Output the (X, Y) coordinate of the center of the cell containing the given text.  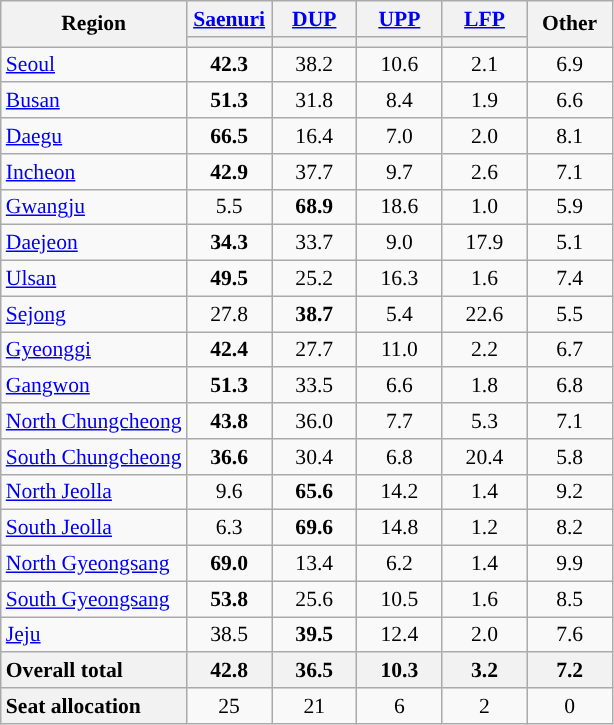
Saenuri (230, 19)
Gangwon (94, 386)
9.0 (400, 243)
42.9 (230, 172)
38.2 (314, 65)
42.3 (230, 65)
36.6 (230, 457)
7.6 (570, 635)
17.9 (484, 243)
21 (314, 706)
69.6 (314, 528)
9.2 (570, 492)
5.1 (570, 243)
10.5 (400, 599)
Gyeonggi (94, 350)
6 (400, 706)
16.4 (314, 136)
7.0 (400, 136)
68.9 (314, 207)
9.7 (400, 172)
Daejeon (94, 243)
Busan (94, 101)
7.7 (400, 421)
16.3 (400, 279)
31.8 (314, 101)
10.3 (400, 671)
6.9 (570, 65)
DUP (314, 19)
Gwangju (94, 207)
Region (94, 24)
8.4 (400, 101)
36.5 (314, 671)
22.6 (484, 314)
9.9 (570, 564)
2.2 (484, 350)
5.3 (484, 421)
South Chungcheong (94, 457)
42.4 (230, 350)
18.6 (400, 207)
1.9 (484, 101)
66.5 (230, 136)
1.2 (484, 528)
12.4 (400, 635)
3.2 (484, 671)
14.8 (400, 528)
8.1 (570, 136)
6.2 (400, 564)
5.9 (570, 207)
Daegu (94, 136)
South Jeolla (94, 528)
6.7 (570, 350)
Other (570, 24)
Sejong (94, 314)
69.0 (230, 564)
34.3 (230, 243)
0 (570, 706)
30.4 (314, 457)
27.7 (314, 350)
Incheon (94, 172)
33.5 (314, 386)
25 (230, 706)
33.7 (314, 243)
7.2 (570, 671)
25.2 (314, 279)
11.0 (400, 350)
8.2 (570, 528)
1.0 (484, 207)
42.8 (230, 671)
14.2 (400, 492)
49.5 (230, 279)
2 (484, 706)
1.8 (484, 386)
North Chungcheong (94, 421)
Seat allocation (94, 706)
20.4 (484, 457)
North Gyeongsang (94, 564)
North Jeolla (94, 492)
10.6 (400, 65)
Jeju (94, 635)
5.8 (570, 457)
37.7 (314, 172)
65.6 (314, 492)
5.4 (400, 314)
LFP (484, 19)
UPP (400, 19)
36.0 (314, 421)
39.5 (314, 635)
13.4 (314, 564)
South Gyeongsang (94, 599)
6.3 (230, 528)
38.7 (314, 314)
2.6 (484, 172)
25.6 (314, 599)
Overall total (94, 671)
38.5 (230, 635)
Seoul (94, 65)
Ulsan (94, 279)
27.8 (230, 314)
7.4 (570, 279)
43.8 (230, 421)
2.1 (484, 65)
8.5 (570, 599)
53.8 (230, 599)
9.6 (230, 492)
